Search for the cell housing the specified text and yield its [X, Y] center coordinate. 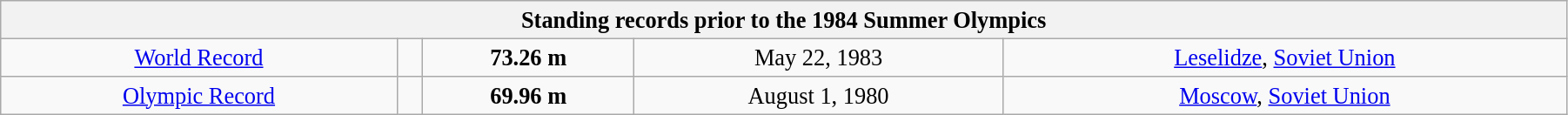
73.26 m [529, 57]
Standing records prior to the 1984 Summer Olympics [784, 19]
August 1, 1980 [818, 95]
World Record [198, 57]
Moscow, Soviet Union [1284, 95]
69.96 m [529, 95]
Olympic Record [198, 95]
May 22, 1983 [818, 57]
Leselidze, Soviet Union [1284, 57]
